Provide the [x, y] coordinate of the cell's center where the given text is located.  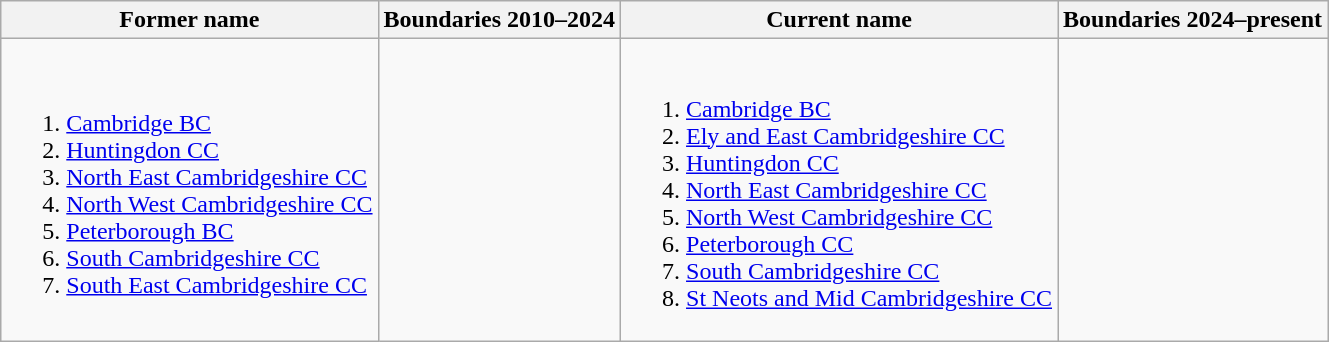
Boundaries 2010–2024 [499, 20]
Cambridge BCHuntingdon CCNorth East Cambridgeshire CCNorth West Cambridgeshire CCPeterborough BCSouth Cambridgeshire CCSouth East Cambridgeshire CC [190, 190]
Current name [840, 20]
Boundaries 2024–present [1193, 20]
Former name [190, 20]
